Detect which cell encompasses the target text, then output its (X, Y) center coordinate. 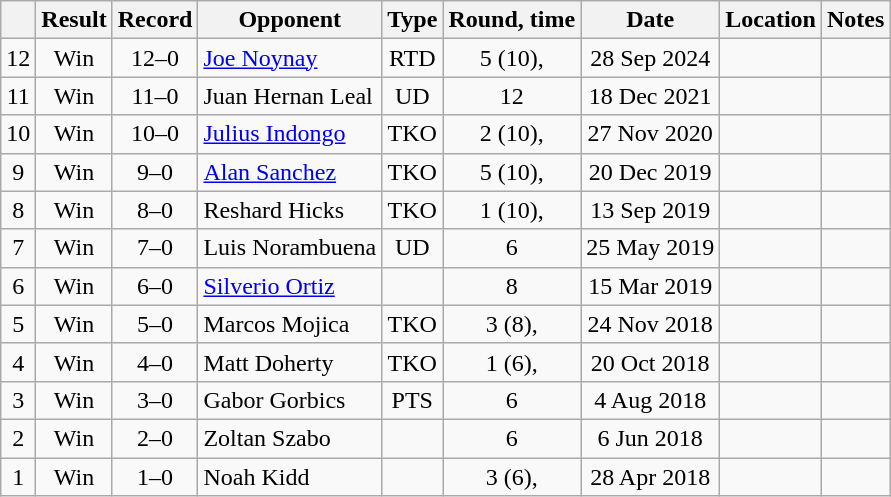
13 Sep 2019 (650, 210)
Result (74, 20)
3 (8), (512, 324)
1 (10), (512, 210)
11 (18, 96)
Notes (855, 20)
1–0 (155, 477)
1 (18, 477)
6 Jun 2018 (650, 438)
Zoltan Szabo (290, 438)
Round, time (512, 20)
5 (18, 324)
27 Nov 2020 (650, 134)
Marcos Mojica (290, 324)
3 (6), (512, 477)
Alan Sanchez (290, 172)
Record (155, 20)
10–0 (155, 134)
Location (771, 20)
Date (650, 20)
Matt Doherty (290, 362)
3–0 (155, 400)
28 Apr 2018 (650, 477)
Gabor Gorbics (290, 400)
20 Oct 2018 (650, 362)
7 (18, 248)
Opponent (290, 20)
2 (10), (512, 134)
Joe Noynay (290, 58)
3 (18, 400)
8–0 (155, 210)
2–0 (155, 438)
4 (18, 362)
Reshard Hicks (290, 210)
24 Nov 2018 (650, 324)
1 (6), (512, 362)
RTD (412, 58)
4–0 (155, 362)
2 (18, 438)
Type (412, 20)
Silverio Ortiz (290, 286)
28 Sep 2024 (650, 58)
PTS (412, 400)
10 (18, 134)
25 May 2019 (650, 248)
9 (18, 172)
Juan Hernan Leal (290, 96)
Noah Kidd (290, 477)
5–0 (155, 324)
12–0 (155, 58)
11–0 (155, 96)
20 Dec 2019 (650, 172)
6–0 (155, 286)
15 Mar 2019 (650, 286)
18 Dec 2021 (650, 96)
Luis Norambuena (290, 248)
Julius Indongo (290, 134)
9–0 (155, 172)
4 Aug 2018 (650, 400)
7–0 (155, 248)
